Return [X, Y] of the center of cell containing provided text 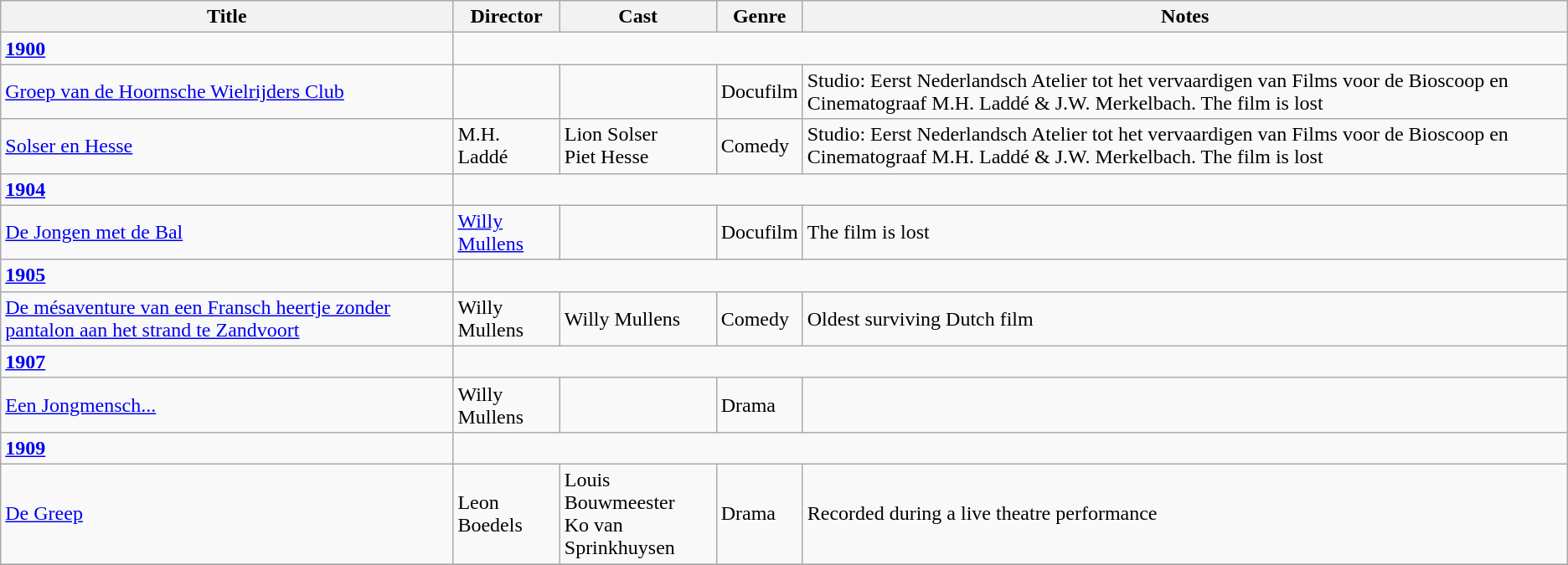
Louis BouwmeesterKo van Sprinkhuysen [638, 514]
Cast [638, 17]
Groep van de Hoornsche Wielrijders Club [227, 92]
Leon Boedels [506, 514]
1904 [227, 189]
Oldest surviving Dutch film [1184, 318]
The film is lost [1184, 233]
Recorded during a live theatre performance [1184, 514]
Director [506, 17]
De Jongen met de Bal [227, 233]
M.H. Laddé [506, 146]
Een Jongmensch... [227, 405]
Lion SolserPiet Hesse [638, 146]
Solser en Hesse [227, 146]
1907 [227, 362]
Genre [759, 17]
De mésaventure van een Fransch heertje zonder pantalon aan het strand te Zandvoort [227, 318]
De Greep [227, 514]
1905 [227, 275]
1900 [227, 49]
Title [227, 17]
1909 [227, 448]
Notes [1184, 17]
